For the text-containing cell, return its midpoint in (x, y) coordinate format. 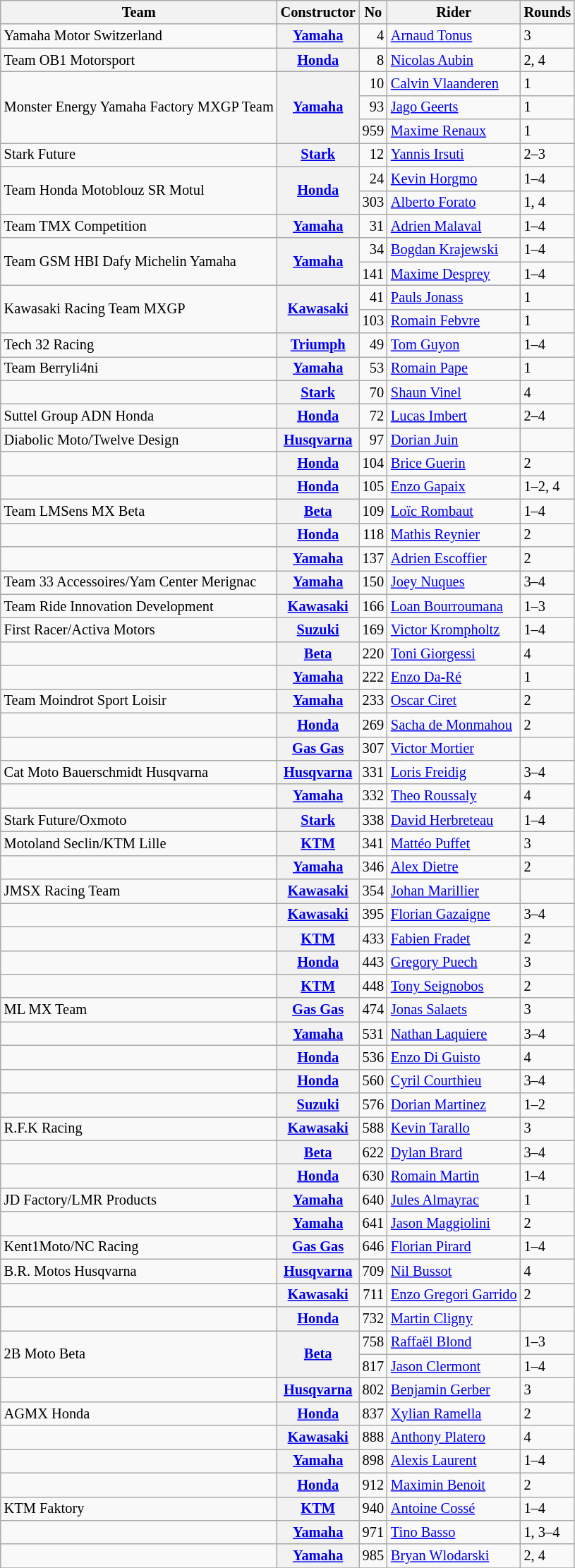
Team Ride Innovation Development (139, 606)
758 (373, 1342)
560 (373, 1081)
Mattéo Puffet (454, 843)
JD Factory/LMR Products (139, 1200)
41 (373, 297)
Team GSM HBI Dafy Michelin Yamaha (139, 261)
Brice Guerin (454, 464)
576 (373, 1105)
R.F.K Racing (139, 1128)
Nicolas Aubin (454, 60)
Gregory Puech (454, 963)
166 (373, 606)
640 (373, 1200)
Bogdan Krajewski (454, 250)
Loïc Rombaut (454, 511)
Fabien Fradet (454, 939)
118 (373, 535)
Xylian Ramella (454, 1413)
Romain Martin (454, 1176)
331 (373, 772)
Yamaha Motor Switzerland (139, 36)
KTM Faktory (139, 1509)
307 (373, 749)
448 (373, 986)
912 (373, 1485)
Motoland Seclin/KTM Lille (139, 843)
12 (373, 155)
Team 33 Accessoires/Yam Center Merignac (139, 582)
Team (139, 12)
JMSX Racing Team (139, 891)
ML MX Team (139, 1010)
Tom Guyon (454, 345)
Triumph (318, 345)
Diabolic Moto/Twelve Design (139, 440)
Jules Almayrac (454, 1200)
109 (373, 511)
David Herbreteau (454, 820)
First Racer/Activa Motors (139, 629)
220 (373, 653)
395 (373, 915)
303 (373, 203)
Shaun Vinel (454, 392)
Kevin Horgmo (454, 179)
Enzo Da-Ré (454, 677)
103 (373, 321)
24 (373, 179)
Florian Gazaigne (454, 915)
Dylan Brard (454, 1152)
536 (373, 1057)
Team Berryli4ni (139, 368)
34 (373, 250)
Mathis Reynier (454, 535)
646 (373, 1247)
53 (373, 368)
Arnaud Tonus (454, 36)
341 (373, 843)
10 (373, 83)
346 (373, 867)
1, 4 (547, 203)
2–4 (547, 416)
Enzo Gapaix (454, 487)
Dorian Juin (454, 440)
Lucas Imbert (454, 416)
Antoine Cossé (454, 1509)
Toni Giorgessi (454, 653)
Tony Seignobos (454, 986)
Pauls Jonass (454, 297)
959 (373, 131)
Yannis Irsuti (454, 155)
Stark Future (139, 155)
Rounds (547, 12)
Constructor (318, 12)
Dorian Martinez (454, 1105)
Team Honda Motoblouz SR Motul (139, 191)
8 (373, 60)
Suttel Group ADN Honda (139, 416)
150 (373, 582)
169 (373, 629)
Calvin Vlaanderen (454, 83)
837 (373, 1413)
Jonas Salaets (454, 1010)
2B Moto Beta (139, 1353)
Jason Clermont (454, 1366)
31 (373, 226)
No (373, 12)
338 (373, 820)
Nil Bussot (454, 1271)
Raffaël Blond (454, 1342)
Cat Moto Bauerschmidt Husqvarna (139, 772)
Enzo Di Guisto (454, 1057)
Tino Basso (454, 1532)
2–3 (547, 155)
588 (373, 1128)
Tech 32 Racing (139, 345)
137 (373, 558)
Alexis Laurent (454, 1461)
Team OB1 Motorsport (139, 60)
Martin Cligny (454, 1318)
141 (373, 274)
Kawasaki Racing Team MXGP (139, 309)
70 (373, 392)
Sacha de Monmahou (454, 725)
433 (373, 939)
233 (373, 701)
817 (373, 1366)
Kent1Moto/NC Racing (139, 1247)
105 (373, 487)
Adrien Escoffier (454, 558)
630 (373, 1176)
971 (373, 1532)
888 (373, 1437)
732 (373, 1318)
Rider (454, 12)
709 (373, 1271)
Maxime Renaux (454, 131)
Florian Pirard (454, 1247)
940 (373, 1509)
1–2, 4 (547, 487)
AGMX Honda (139, 1413)
802 (373, 1389)
Stark Future/Oxmoto (139, 820)
Romain Febvre (454, 321)
622 (373, 1152)
898 (373, 1461)
Alberto Forato (454, 203)
474 (373, 1010)
531 (373, 1034)
Monster Energy Yamaha Factory MXGP Team (139, 107)
Bryan Wlodarski (454, 1556)
Theo Roussaly (454, 796)
Jago Geerts (454, 107)
Team Moindrot Sport Loisir (139, 701)
354 (373, 891)
443 (373, 963)
269 (373, 725)
Maximin Benoit (454, 1485)
Romain Pape (454, 368)
332 (373, 796)
49 (373, 345)
Oscar Ciret (454, 701)
B.R. Motos Husqvarna (139, 1271)
Jason Maggiolini (454, 1224)
Kevin Tarallo (454, 1128)
Enzo Gregori Garrido (454, 1295)
711 (373, 1295)
93 (373, 107)
Anthony Platero (454, 1437)
Alex Dietre (454, 867)
Adrien Malaval (454, 226)
985 (373, 1556)
Johan Marillier (454, 891)
Maxime Desprey (454, 274)
Team LMSens MX Beta (139, 511)
Victor Krompholtz (454, 629)
1–2 (547, 1105)
Victor Mortier (454, 749)
Loan Bourroumana (454, 606)
Joey Nuques (454, 582)
222 (373, 677)
641 (373, 1224)
Nathan Laquiere (454, 1034)
97 (373, 440)
104 (373, 464)
Loris Freidig (454, 772)
72 (373, 416)
Benjamin Gerber (454, 1389)
1, 3–4 (547, 1532)
Team TMX Competition (139, 226)
Cyril Courthieu (454, 1081)
